Identify which cell holds the provided text, then report its (x, y) central coordinate. 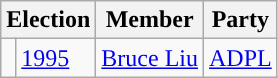
Election (48, 20)
1995 (56, 58)
Party (241, 20)
ADPL (241, 58)
Bruce Liu (150, 58)
Member (150, 20)
